Scan for the cell matching the given text and deliver its [X, Y] coordinate at center. 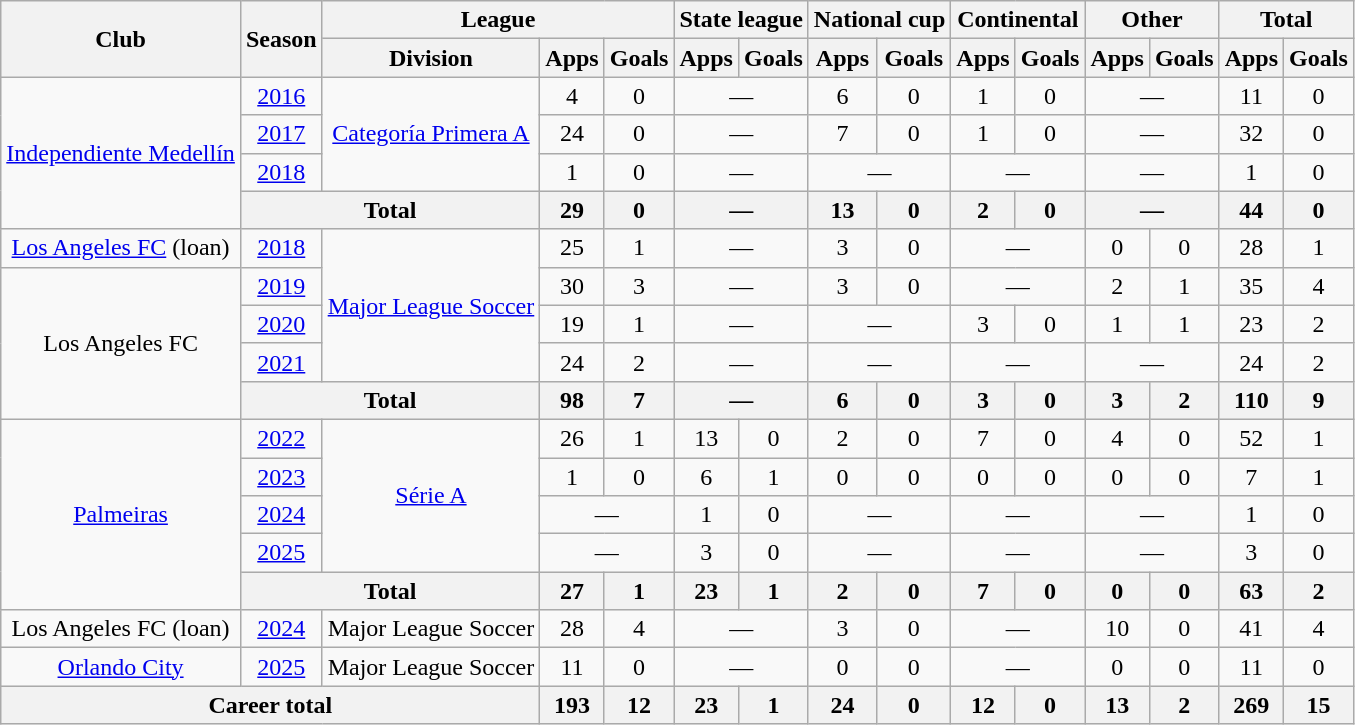
National cup [879, 20]
44 [1251, 210]
Continental [1018, 20]
2023 [281, 477]
Palmeiras [121, 514]
19 [572, 324]
25 [572, 248]
2016 [281, 96]
193 [572, 705]
9 [1319, 400]
Categoría Primera A [431, 134]
2020 [281, 324]
Orlando City [121, 667]
Independiente Medellín [121, 153]
98 [572, 400]
15 [1319, 705]
Season [281, 39]
27 [572, 591]
52 [1251, 438]
Career total [270, 705]
35 [1251, 286]
Other [1152, 20]
26 [572, 438]
Division [431, 58]
269 [1251, 705]
29 [572, 210]
2021 [281, 362]
110 [1251, 400]
2022 [281, 438]
10 [1117, 629]
2017 [281, 134]
Série A [431, 495]
Los Angeles FC [121, 343]
32 [1251, 134]
League [498, 20]
Club [121, 39]
State league [741, 20]
30 [572, 286]
2019 [281, 286]
41 [1251, 629]
63 [1251, 591]
